For the text-containing cell, return its midpoint in [x, y] coordinate format. 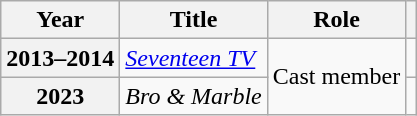
Cast member [336, 77]
Title [194, 20]
Role [336, 20]
Bro & Marble [194, 96]
2013–2014 [60, 58]
2023 [60, 96]
Seventeen TV [194, 58]
Year [60, 20]
